Extract the (x, y) coordinate from the center of the cell holding the provided text.  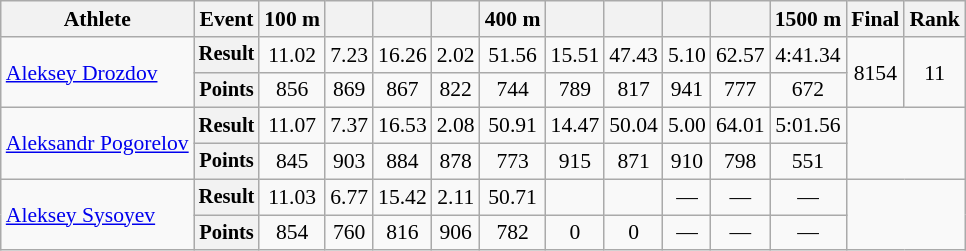
Athlete (98, 19)
941 (687, 90)
16.26 (402, 55)
1500 m (808, 19)
816 (402, 233)
915 (576, 162)
15.51 (576, 55)
551 (808, 162)
50.91 (513, 126)
777 (740, 90)
5.10 (687, 55)
871 (634, 162)
Event (227, 19)
817 (634, 90)
854 (292, 233)
11 (934, 72)
856 (292, 90)
47.43 (634, 55)
11.02 (292, 55)
2.08 (456, 126)
51.56 (513, 55)
7.23 (349, 55)
15.42 (402, 197)
744 (513, 90)
Final (875, 19)
867 (402, 90)
8154 (875, 72)
884 (402, 162)
Aleksey Drozdov (98, 72)
14.47 (576, 126)
11.07 (292, 126)
62.57 (740, 55)
845 (292, 162)
Aleksey Sysoyev (98, 214)
Rank (934, 19)
869 (349, 90)
100 m (292, 19)
5:01.56 (808, 126)
910 (687, 162)
Aleksandr Pogorelov (98, 144)
16.53 (402, 126)
822 (456, 90)
2.02 (456, 55)
798 (740, 162)
64.01 (740, 126)
672 (808, 90)
6.77 (349, 197)
50.71 (513, 197)
878 (456, 162)
789 (576, 90)
2.11 (456, 197)
5.00 (687, 126)
11.03 (292, 197)
782 (513, 233)
400 m (513, 19)
4:41.34 (808, 55)
50.04 (634, 126)
760 (349, 233)
7.37 (349, 126)
903 (349, 162)
906 (456, 233)
773 (513, 162)
